Identify which cell holds the provided text, then report its (x, y) central coordinate. 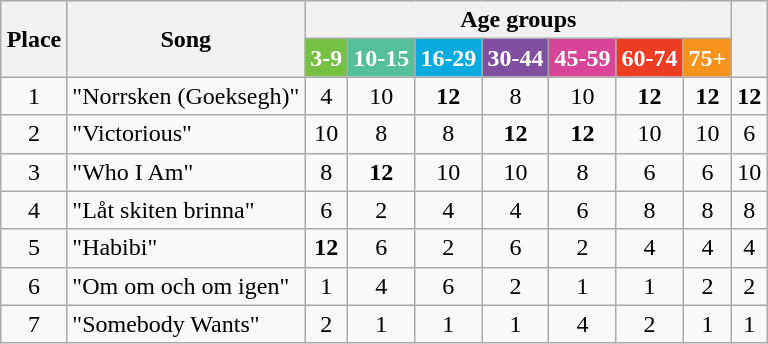
"Somebody Wants" (186, 324)
16-29 (448, 58)
7 (34, 324)
"Låt skiten brinna" (186, 210)
45-59 (582, 58)
"Who I Am" (186, 172)
"Norrsken (Goeksegh)" (186, 96)
"Victorious" (186, 134)
"Habibi" (186, 248)
60-74 (650, 58)
Age groups (518, 20)
3 (34, 172)
3-9 (326, 58)
Place (34, 39)
"Om om och om igen" (186, 286)
Song (186, 39)
10-15 (382, 58)
5 (34, 248)
75+ (708, 58)
30-44 (516, 58)
